Pinpoint the cell where the given text exists, returning its [X, Y] midpoint coordinate. 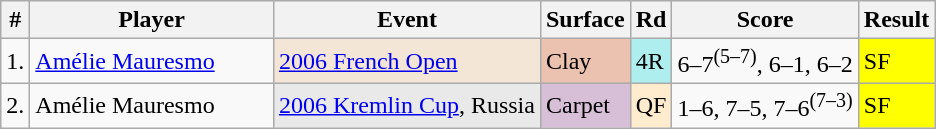
Event [406, 20]
2. [16, 106]
4R [651, 62]
Score [765, 20]
Result [896, 20]
2006 French Open [406, 62]
QF [651, 106]
Carpet [585, 106]
Clay [585, 62]
1. [16, 62]
2006 Kremlin Cup, Russia [406, 106]
1–6, 7–5, 7–6(7–3) [765, 106]
6–7(5–7), 6–1, 6–2 [765, 62]
Surface [585, 20]
# [16, 20]
Rd [651, 20]
Player [152, 20]
